Determine the (X, Y) coordinate at the center of the cell enclosing the given text.  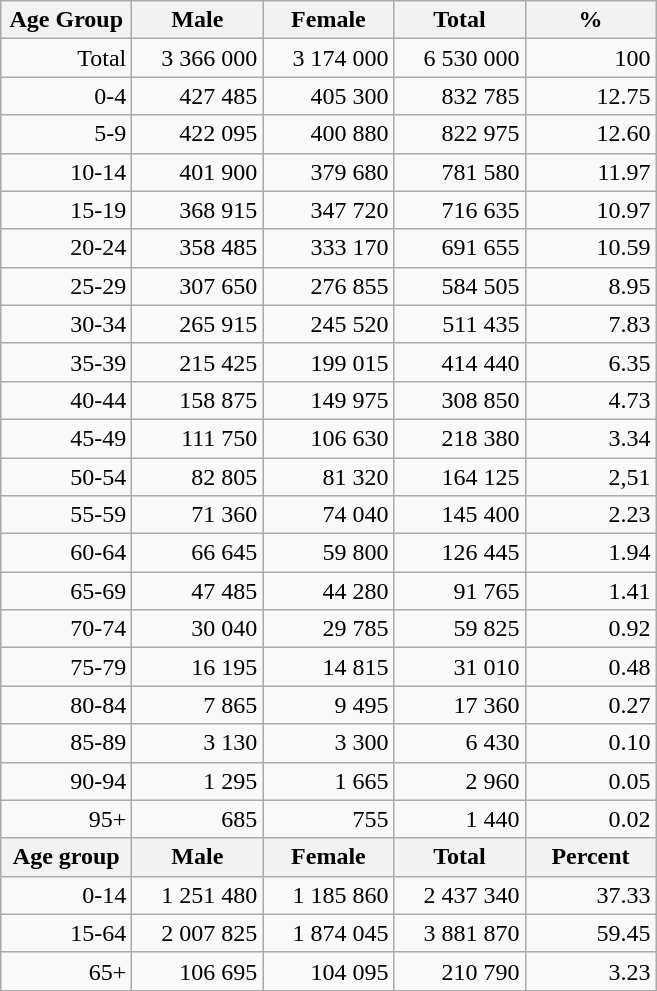
276 855 (328, 286)
0.02 (590, 819)
6 530 000 (460, 58)
716 635 (460, 210)
% (590, 20)
12.75 (590, 96)
74 040 (328, 515)
10-14 (66, 172)
59 825 (460, 629)
3.23 (590, 971)
91 765 (460, 591)
11.97 (590, 172)
414 440 (460, 362)
Age group (66, 857)
65+ (66, 971)
422 095 (198, 134)
66 645 (198, 553)
308 850 (460, 400)
584 505 (460, 286)
10.97 (590, 210)
368 915 (198, 210)
5-9 (66, 134)
59.45 (590, 933)
0.48 (590, 667)
0.10 (590, 743)
218 380 (460, 438)
111 750 (198, 438)
106 630 (328, 438)
45-49 (66, 438)
70-74 (66, 629)
215 425 (198, 362)
0-14 (66, 895)
164 125 (460, 477)
0.05 (590, 781)
685 (198, 819)
832 785 (460, 96)
158 875 (198, 400)
358 485 (198, 248)
3 130 (198, 743)
781 580 (460, 172)
65-69 (66, 591)
Age Group (66, 20)
17 360 (460, 705)
6 430 (460, 743)
307 650 (198, 286)
31 010 (460, 667)
1.41 (590, 591)
59 800 (328, 553)
145 400 (460, 515)
37.33 (590, 895)
14 815 (328, 667)
401 900 (198, 172)
25-29 (66, 286)
3 881 870 (460, 933)
245 520 (328, 324)
822 975 (460, 134)
2 437 340 (460, 895)
4.73 (590, 400)
1 874 045 (328, 933)
0.92 (590, 629)
80-84 (66, 705)
199 015 (328, 362)
60-64 (66, 553)
16 195 (198, 667)
Percent (590, 857)
29 785 (328, 629)
1 665 (328, 781)
7.83 (590, 324)
12.60 (590, 134)
95+ (66, 819)
427 485 (198, 96)
755 (328, 819)
20-24 (66, 248)
8.95 (590, 286)
333 170 (328, 248)
405 300 (328, 96)
104 095 (328, 971)
2 007 825 (198, 933)
75-79 (66, 667)
210 790 (460, 971)
55-59 (66, 515)
3 366 000 (198, 58)
1 185 860 (328, 895)
400 880 (328, 134)
40-44 (66, 400)
3 174 000 (328, 58)
511 435 (460, 324)
1.94 (590, 553)
50-54 (66, 477)
2 960 (460, 781)
7 865 (198, 705)
44 280 (328, 591)
6.35 (590, 362)
85-89 (66, 743)
126 445 (460, 553)
90-94 (66, 781)
10.59 (590, 248)
265 915 (198, 324)
149 975 (328, 400)
15-64 (66, 933)
47 485 (198, 591)
1 295 (198, 781)
30 040 (198, 629)
106 695 (198, 971)
2,51 (590, 477)
1 440 (460, 819)
0.27 (590, 705)
3 300 (328, 743)
1 251 480 (198, 895)
691 655 (460, 248)
2.23 (590, 515)
347 720 (328, 210)
379 680 (328, 172)
82 805 (198, 477)
81 320 (328, 477)
100 (590, 58)
0-4 (66, 96)
35-39 (66, 362)
30-34 (66, 324)
9 495 (328, 705)
3.34 (590, 438)
71 360 (198, 515)
15-19 (66, 210)
